Output the (X, Y) coordinate of the center of the cell containing the given text.  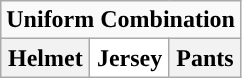
Pants (204, 58)
Helmet (46, 58)
Uniform Combination (121, 20)
Jersey (130, 58)
